Identify which cell holds the provided text, then report its (x, y) central coordinate. 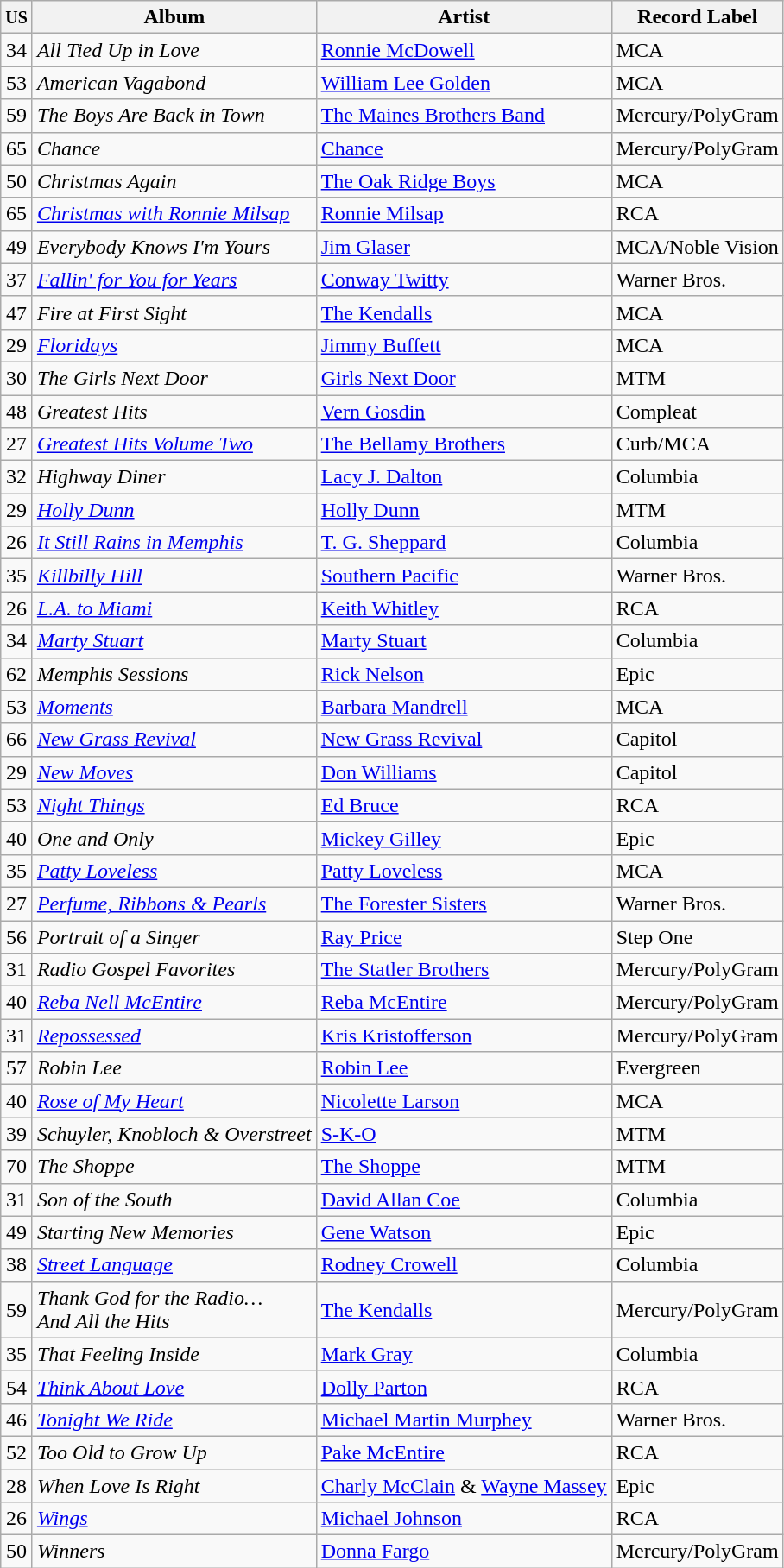
Album (174, 17)
Gene Watson (464, 1232)
Floridays (174, 345)
Perfume, Ribbons & Pearls (174, 904)
46 (17, 1420)
Repossessed (174, 1036)
Jim Glaser (464, 247)
Dolly Parton (464, 1387)
David Allan Coe (464, 1200)
Reba McEntire (464, 1003)
Don Williams (464, 772)
Too Old to Grow Up (174, 1452)
Rick Nelson (464, 674)
70 (17, 1167)
Nicolette Larson (464, 1101)
Christmas with Ronnie Milsap (174, 214)
Highway Diner (174, 477)
MCA/Noble Vision (698, 247)
38 (17, 1265)
Memphis Sessions (174, 674)
Charly McClain & Wayne Massey (464, 1485)
Record Label (698, 17)
T. G. Sheppard (464, 543)
Reba Nell McEntire (174, 1003)
Step One (698, 936)
L.A. to Miami (174, 608)
52 (17, 1452)
39 (17, 1134)
30 (17, 378)
New Moves (174, 772)
Greatest Hits Volume Two (174, 444)
When Love Is Right (174, 1485)
Curb/MCA (698, 444)
Vern Gosdin (464, 412)
57 (17, 1068)
Everybody Knows I'm Yours (174, 247)
Starting New Memories (174, 1232)
William Lee Golden (464, 83)
The Girls Next Door (174, 378)
Wings (174, 1519)
Kris Kristofferson (464, 1036)
Compleat (698, 412)
Son of the South (174, 1200)
Moments (174, 707)
Girls Next Door (464, 378)
Jimmy Buffett (464, 345)
62 (17, 674)
The Statler Brothers (464, 970)
54 (17, 1387)
Southern Pacific (464, 576)
Rose of My Heart (174, 1101)
The Forester Sisters (464, 904)
Michael Martin Murphey (464, 1420)
Thank God for the Radio…And All the Hits (174, 1310)
Winners (174, 1552)
Fallin' for You for Years (174, 280)
Ronnie Milsap (464, 214)
The Boys Are Back in Town (174, 116)
S-K-O (464, 1134)
47 (17, 312)
The Bellamy Brothers (464, 444)
Pake McEntire (464, 1452)
56 (17, 936)
US (17, 17)
32 (17, 477)
Greatest Hits (174, 412)
Night Things (174, 805)
Evergreen (698, 1068)
37 (17, 280)
Street Language (174, 1265)
Conway Twitty (464, 280)
That Feeling Inside (174, 1354)
Ray Price (464, 936)
Mickey Gilley (464, 838)
Donna Fargo (464, 1552)
American Vagabond (174, 83)
All Tied Up in Love (174, 50)
Lacy J. Dalton (464, 477)
One and Only (174, 838)
Barbara Mandrell (464, 707)
Christmas Again (174, 181)
Killbilly Hill (174, 576)
Think About Love (174, 1387)
Ed Bruce (464, 805)
The Oak Ridge Boys (464, 181)
Portrait of a Singer (174, 936)
Tonight We Ride (174, 1420)
It Still Rains in Memphis (174, 543)
Mark Gray (464, 1354)
Artist (464, 17)
Schuyler, Knobloch & Overstreet (174, 1134)
Fire at First Sight (174, 312)
66 (17, 740)
28 (17, 1485)
Ronnie McDowell (464, 50)
Radio Gospel Favorites (174, 970)
The Maines Brothers Band (464, 116)
Keith Whitley (464, 608)
48 (17, 412)
Michael Johnson (464, 1519)
Rodney Crowell (464, 1265)
